Return the [X, Y] coordinate for the center point of the cell that contains the specified text.  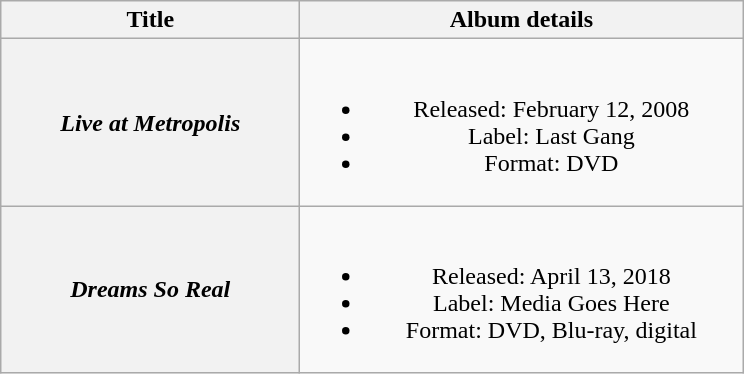
Released: February 12, 2008 Label: Last GangFormat: DVD [522, 122]
Dreams So Real [150, 290]
Live at Metropolis [150, 122]
Album details [522, 20]
Title [150, 20]
Released: April 13, 2018 Label: Media Goes HereFormat: DVD, Blu-ray, digital [522, 290]
